Search for the cell housing the specified text and yield its (x, y) center coordinate. 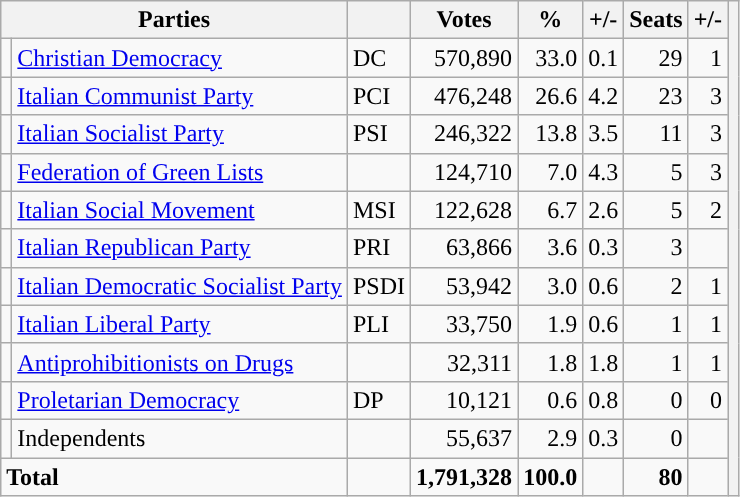
Italian Republican Party (180, 248)
4.3 (604, 172)
PCI (378, 96)
53,942 (464, 286)
Christian Democracy (180, 58)
Independents (180, 438)
DC (378, 58)
Seats (656, 20)
Italian Socialist Party (180, 134)
122,628 (464, 210)
32,311 (464, 362)
7.0 (550, 172)
% (550, 20)
PSDI (378, 286)
33.0 (550, 58)
1.9 (550, 324)
0.8 (604, 400)
Proletarian Democracy (180, 400)
Italian Liberal Party (180, 324)
Antiprohibitionists on Drugs (180, 362)
4.2 (604, 96)
23 (656, 96)
Italian Social Movement (180, 210)
6.7 (550, 210)
Italian Communist Party (180, 96)
10,121 (464, 400)
29 (656, 58)
Federation of Green Lists (180, 172)
124,710 (464, 172)
3.0 (550, 286)
13.8 (550, 134)
0.1 (604, 58)
33,750 (464, 324)
PLI (378, 324)
Italian Democratic Socialist Party (180, 286)
100.0 (550, 477)
Votes (464, 20)
570,890 (464, 58)
80 (656, 477)
2.9 (550, 438)
Total (174, 477)
MSI (378, 210)
246,322 (464, 134)
Parties (174, 20)
3.5 (604, 134)
3.6 (550, 248)
26.6 (550, 96)
1,791,328 (464, 477)
63,866 (464, 248)
PSI (378, 134)
11 (656, 134)
55,637 (464, 438)
476,248 (464, 96)
PRI (378, 248)
DP (378, 400)
2.6 (604, 210)
